Extract the (X, Y) coordinate from the center of the cell holding the provided text.  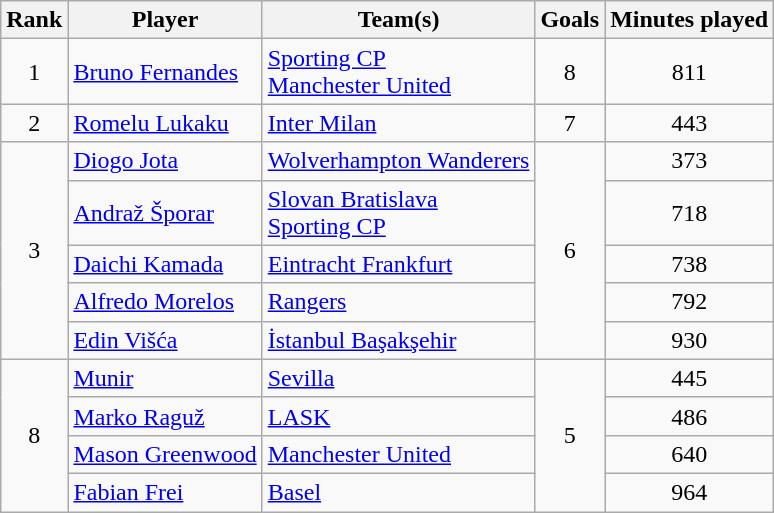
Rank (34, 20)
Diogo Jota (165, 161)
718 (690, 212)
Manchester United (398, 454)
İstanbul Başakşehir (398, 340)
Sevilla (398, 378)
5 (570, 435)
373 (690, 161)
Basel (398, 492)
Team(s) (398, 20)
Wolverhampton Wanderers (398, 161)
Marko Raguž (165, 416)
Munir (165, 378)
3 (34, 250)
443 (690, 123)
Inter Milan (398, 123)
Slovan Bratislava Sporting CP (398, 212)
Romelu Lukaku (165, 123)
Rangers (398, 302)
792 (690, 302)
Sporting CP Manchester United (398, 72)
Andraž Šporar (165, 212)
486 (690, 416)
1 (34, 72)
640 (690, 454)
Minutes played (690, 20)
2 (34, 123)
Alfredo Morelos (165, 302)
Mason Greenwood (165, 454)
Player (165, 20)
445 (690, 378)
LASK (398, 416)
738 (690, 264)
964 (690, 492)
Goals (570, 20)
811 (690, 72)
6 (570, 250)
7 (570, 123)
Edin Višća (165, 340)
Fabian Frei (165, 492)
Bruno Fernandes (165, 72)
Daichi Kamada (165, 264)
Eintracht Frankfurt (398, 264)
930 (690, 340)
